From the cell containing the given text, extract its center point as (x, y) coordinate. 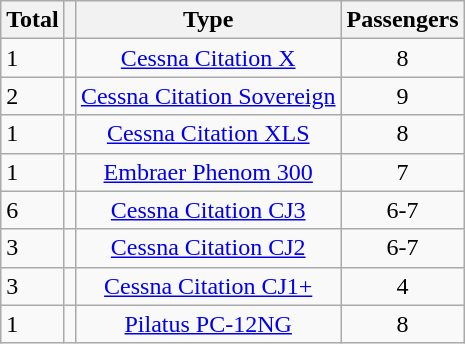
4 (402, 286)
Passengers (402, 20)
Cessna Citation Sovereign (208, 96)
Cessna Citation X (208, 58)
6 (33, 210)
Cessna Citation CJ1+ (208, 286)
Embraer Phenom 300 (208, 172)
7 (402, 172)
Pilatus PC-12NG (208, 324)
2 (33, 96)
Cessna Citation CJ2 (208, 248)
Type (208, 20)
Cessna Citation CJ3 (208, 210)
Total (33, 20)
9 (402, 96)
Cessna Citation XLS (208, 134)
